Return the (x, y) coordinate for the center point of the cell that contains the specified text.  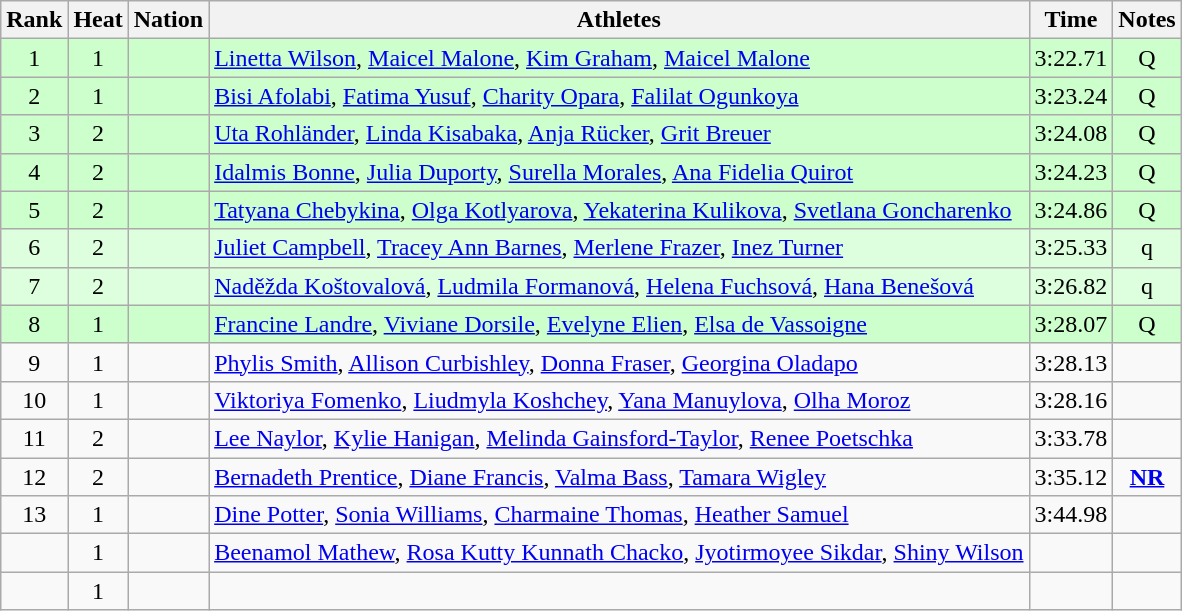
3:24.08 (1071, 134)
4 (34, 172)
3:28.07 (1071, 324)
Rank (34, 20)
Beenamol Mathew, Rosa Kutty Kunnath Chacko, Jyotirmoyee Sikdar, Shiny Wilson (619, 553)
3:33.78 (1071, 438)
Naděžda Koštovalová, Ludmila Formanová, Helena Fuchsová, Hana Benešová (619, 286)
3:23.24 (1071, 96)
3:44.98 (1071, 515)
3 (34, 134)
3:28.13 (1071, 362)
Dine Potter, Sonia Williams, Charmaine Thomas, Heather Samuel (619, 515)
Time (1071, 20)
8 (34, 324)
NR (1147, 477)
12 (34, 477)
3:25.33 (1071, 248)
Notes (1147, 20)
13 (34, 515)
Tatyana Chebykina, Olga Kotlyarova, Yekaterina Kulikova, Svetlana Goncharenko (619, 210)
Phylis Smith, Allison Curbishley, Donna Fraser, Georgina Oladapo (619, 362)
10 (34, 400)
7 (34, 286)
Francine Landre, Viviane Dorsile, Evelyne Elien, Elsa de Vassoigne (619, 324)
3:24.23 (1071, 172)
5 (34, 210)
Heat (98, 20)
Lee Naylor, Kylie Hanigan, Melinda Gainsford-Taylor, Renee Poetschka (619, 438)
Juliet Campbell, Tracey Ann Barnes, Merlene Frazer, Inez Turner (619, 248)
3:22.71 (1071, 58)
Nation (168, 20)
Linetta Wilson, Maicel Malone, Kim Graham, Maicel Malone (619, 58)
3:28.16 (1071, 400)
6 (34, 248)
3:24.86 (1071, 210)
9 (34, 362)
Bernadeth Prentice, Diane Francis, Valma Bass, Tamara Wigley (619, 477)
Viktoriya Fomenko, Liudmyla Koshchey, Yana Manuylova, Olha Moroz (619, 400)
3:26.82 (1071, 286)
3:35.12 (1071, 477)
Uta Rohländer, Linda Kisabaka, Anja Rücker, Grit Breuer (619, 134)
11 (34, 438)
Athletes (619, 20)
Bisi Afolabi, Fatima Yusuf, Charity Opara, Falilat Ogunkoya (619, 96)
Idalmis Bonne, Julia Duporty, Surella Morales, Ana Fidelia Quirot (619, 172)
